From the cell containing the given text, extract its center point as (X, Y) coordinate. 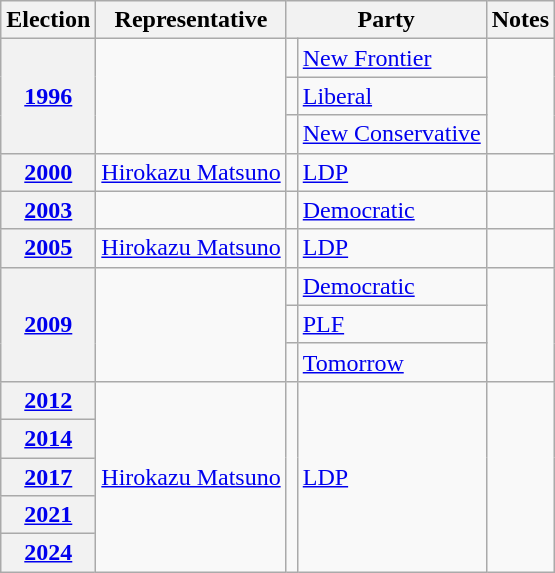
2009 (48, 324)
2003 (48, 210)
PLF (392, 324)
Liberal (392, 96)
New Conservative (392, 134)
New Frontier (392, 58)
Notes (520, 20)
2014 (48, 438)
Party (386, 20)
1996 (48, 96)
Election (48, 20)
Tomorrow (392, 362)
Representative (191, 20)
2012 (48, 400)
2000 (48, 172)
2024 (48, 553)
2021 (48, 515)
2017 (48, 477)
2005 (48, 248)
